Extract the (x, y) coordinate from the center of the cell holding the provided text.  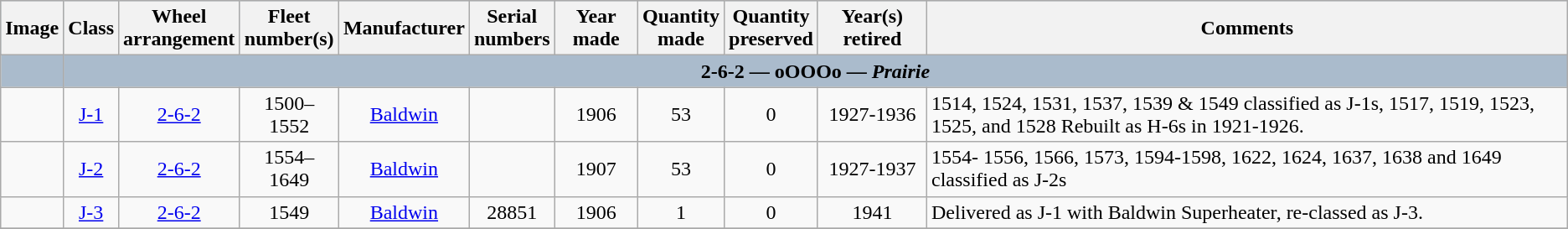
Image (32, 29)
Year made (596, 29)
J-3 (91, 212)
1927-1937 (872, 169)
J-1 (91, 114)
Manufacturer (404, 29)
1500–1552 (290, 114)
Quantitymade (680, 29)
28851 (512, 212)
Fleetnumber(s) (290, 29)
1549 (290, 212)
Comments (1248, 29)
Year(s) retired (872, 29)
Serialnumbers (512, 29)
Delivered as J-1 with Baldwin Superheater, re-classed as J-3. (1248, 212)
Wheelarrangement (179, 29)
1941 (872, 212)
1554–1649 (290, 169)
1514, 1524, 1531, 1537, 1539 & 1549 classified as J-1s, 1517, 1519, 1523, 1525, and 1528 Rebuilt as H-6s in 1921-1926. (1248, 114)
1554- 1556, 1566, 1573, 1594-1598, 1622, 1624, 1637, 1638 and 1649 classified as J-2s (1248, 169)
J-2 (91, 169)
1927-1936 (872, 114)
Quantitypreserved (771, 29)
1907 (596, 169)
2-6-2 — oOOOo — Prairie (816, 71)
Class (91, 29)
1 (680, 212)
